Identify which cell holds the provided text, then report its [x, y] central coordinate. 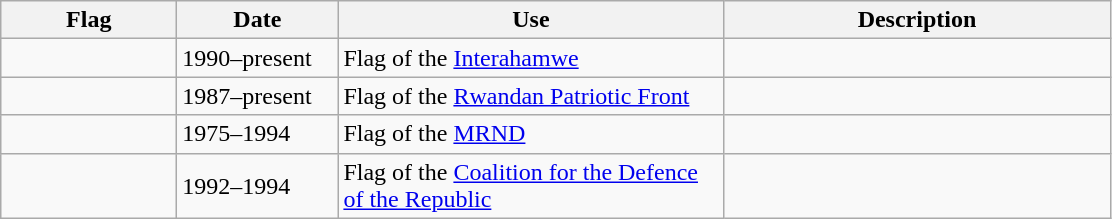
1990–present [258, 58]
1975–1994 [258, 134]
1987–present [258, 96]
Description [917, 20]
Flag [89, 20]
Flag of the Interahamwe [531, 58]
1992–1994 [258, 186]
Flag of the Coalition for the Defence of the Republic [531, 186]
Date [258, 20]
Flag of the Rwandan Patriotic Front [531, 96]
Flag of the MRND [531, 134]
Use [531, 20]
